Find where the given text appears and provide that cell's center as [X, Y] coordinate. 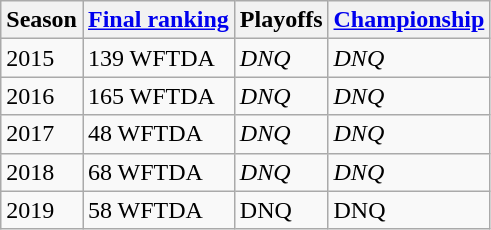
48 WFTDA [158, 134]
2016 [42, 96]
2019 [42, 210]
Season [42, 20]
58 WFTDA [158, 210]
68 WFTDA [158, 172]
Final ranking [158, 20]
165 WFTDA [158, 96]
2015 [42, 58]
2017 [42, 134]
2018 [42, 172]
139 WFTDA [158, 58]
Championship [409, 20]
Playoffs [281, 20]
